Return the (x, y) coordinate for the center point of the cell that contains the specified text.  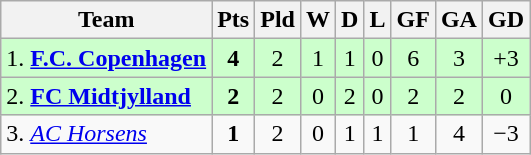
Pld (278, 20)
−3 (506, 134)
D (350, 20)
2. FC Midtjylland (106, 96)
3 (458, 58)
GF (413, 20)
L (378, 20)
+3 (506, 58)
GD (506, 20)
Team (106, 20)
Pts (234, 20)
1. F.C. Copenhagen (106, 58)
GA (458, 20)
W (318, 20)
3. AC Horsens (106, 134)
6 (413, 58)
